Output the [x, y] coordinate of the center of the cell containing the given text.  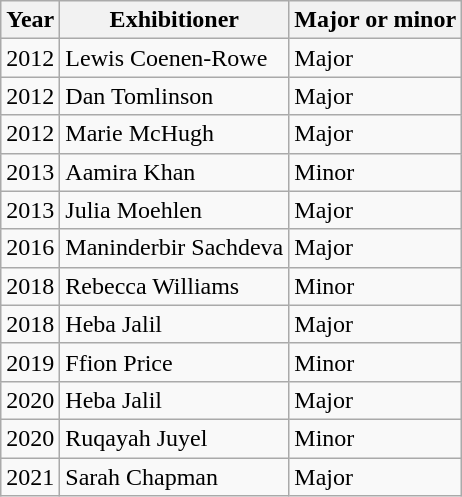
Lewis Coenen-Rowe [174, 58]
2019 [30, 362]
Ffion Price [174, 362]
Ruqayah Juyel [174, 438]
Exhibitioner [174, 20]
Marie McHugh [174, 134]
Rebecca Williams [174, 286]
Year [30, 20]
Dan Tomlinson [174, 96]
Aamira Khan [174, 172]
2021 [30, 477]
Julia Moehlen [174, 210]
Maninderbir Sachdeva [174, 248]
2016 [30, 248]
Sarah Chapman [174, 477]
Major or minor [376, 20]
